Search for the cell housing the specified text and yield its (X, Y) center coordinate. 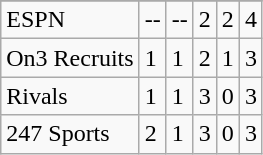
247 Sports (70, 134)
4 (250, 20)
ESPN (70, 20)
On3 Recruits (70, 58)
Rivals (70, 96)
